Pinpoint the cell where the given text exists, returning its [x, y] midpoint coordinate. 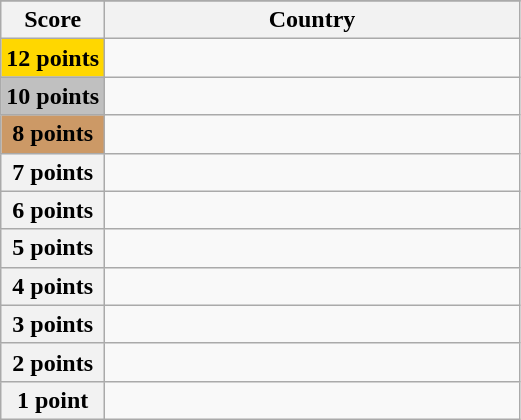
4 points [53, 286]
Country [312, 20]
7 points [53, 172]
2 points [53, 362]
8 points [53, 134]
3 points [53, 324]
Score [53, 20]
10 points [53, 96]
12 points [53, 58]
1 point [53, 400]
6 points [53, 210]
5 points [53, 248]
